Scan for the cell matching the given text and deliver its (X, Y) coordinate at center. 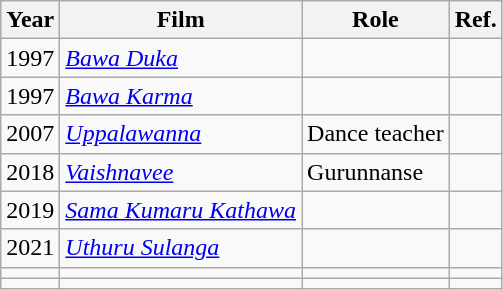
Bawa Karma (181, 96)
Bawa Duka (181, 58)
Sama Kumaru Kathawa (181, 210)
Year (30, 20)
Film (181, 20)
Role (376, 20)
Dance teacher (376, 134)
2021 (30, 248)
Uppalawanna (181, 134)
2018 (30, 172)
2019 (30, 210)
Gurunnanse (376, 172)
Ref. (476, 20)
Vaishnavee (181, 172)
2007 (30, 134)
Uthuru Sulanga (181, 248)
